Identify which cell holds the provided text, then report its [X, Y] central coordinate. 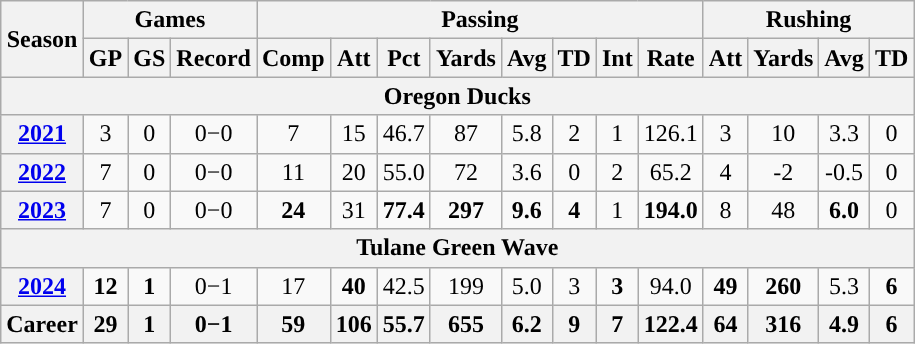
Oregon Ducks [458, 96]
GP [105, 58]
40 [354, 286]
9 [574, 324]
12 [105, 286]
194.0 [670, 210]
655 [466, 324]
31 [354, 210]
17 [293, 286]
64 [725, 324]
Int [617, 58]
55.7 [404, 324]
GS [150, 58]
Career [42, 324]
Rate [670, 58]
42.5 [404, 286]
Rushing [808, 20]
Pct [404, 58]
77.4 [404, 210]
Comp [293, 58]
2024 [42, 286]
5.3 [844, 286]
3.3 [844, 134]
4.9 [844, 324]
46.7 [404, 134]
5.8 [526, 134]
260 [784, 286]
6.2 [526, 324]
29 [105, 324]
Season [42, 39]
48 [784, 210]
2022 [42, 172]
2023 [42, 210]
94.0 [670, 286]
87 [466, 134]
49 [725, 286]
2021 [42, 134]
59 [293, 324]
-2 [784, 172]
65.2 [670, 172]
5.0 [526, 286]
Passing [480, 20]
55.0 [404, 172]
9.6 [526, 210]
20 [354, 172]
297 [466, 210]
15 [354, 134]
3.6 [526, 172]
Tulane Green Wave [458, 248]
199 [466, 286]
126.1 [670, 134]
72 [466, 172]
24 [293, 210]
Games [170, 20]
8 [725, 210]
6.0 [844, 210]
316 [784, 324]
Record [214, 58]
122.4 [670, 324]
10 [784, 134]
11 [293, 172]
-0.5 [844, 172]
106 [354, 324]
